Detect which cell encompasses the target text, then output its (X, Y) center coordinate. 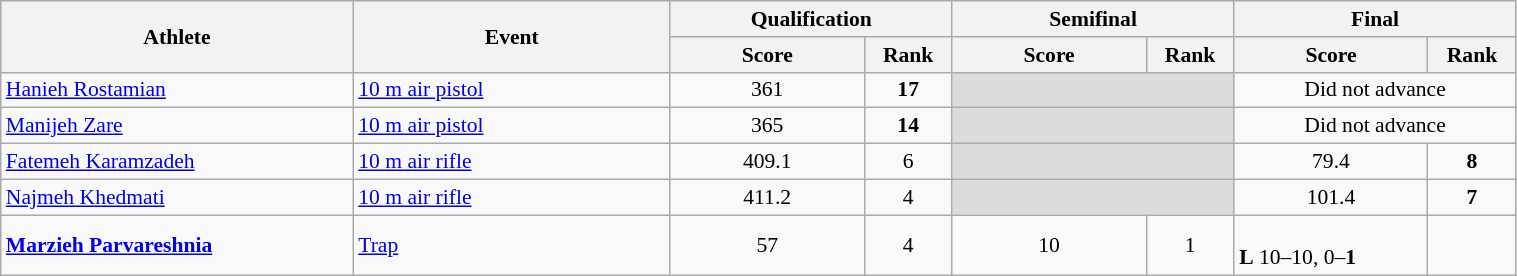
Semifinal (1093, 19)
Qualification (811, 19)
10 (1049, 246)
Marzieh Parvareshnia (177, 246)
361 (767, 90)
Trap (512, 246)
411.2 (767, 197)
1 (1190, 246)
57 (767, 246)
Event (512, 36)
365 (767, 126)
Final (1375, 19)
Manijeh Zare (177, 126)
7 (1472, 197)
101.4 (1331, 197)
79.4 (1331, 162)
Fatemeh Karamzadeh (177, 162)
L 10–10, 0–1 (1331, 246)
Hanieh Rostamian (177, 90)
Athlete (177, 36)
6 (908, 162)
Najmeh Khedmati (177, 197)
409.1 (767, 162)
17 (908, 90)
8 (1472, 162)
14 (908, 126)
